Find where the given text appears and provide that cell's center as [X, Y] coordinate. 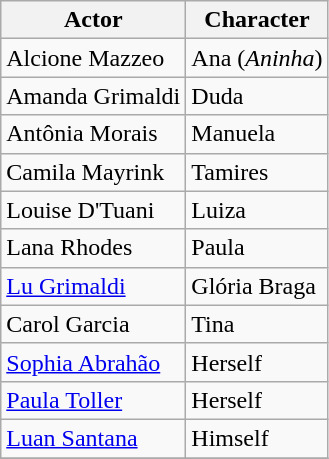
Himself [257, 438]
Luiza [257, 210]
Carol Garcia [94, 324]
Alcione Mazzeo [94, 58]
Actor [94, 20]
Tamires [257, 172]
Duda [257, 96]
Paula [257, 248]
Tina [257, 324]
Character [257, 20]
Glória Braga [257, 286]
Lu Grimaldi [94, 286]
Amanda Grimaldi [94, 96]
Manuela [257, 134]
Sophia Abrahão [94, 362]
Camila Mayrink [94, 172]
Louise D'Tuani [94, 210]
Luan Santana [94, 438]
Antônia Morais [94, 134]
Lana Rhodes [94, 248]
Ana (Aninha) [257, 58]
Paula Toller [94, 400]
